Determine the [x, y] coordinate at the center of the cell enclosing the given text.  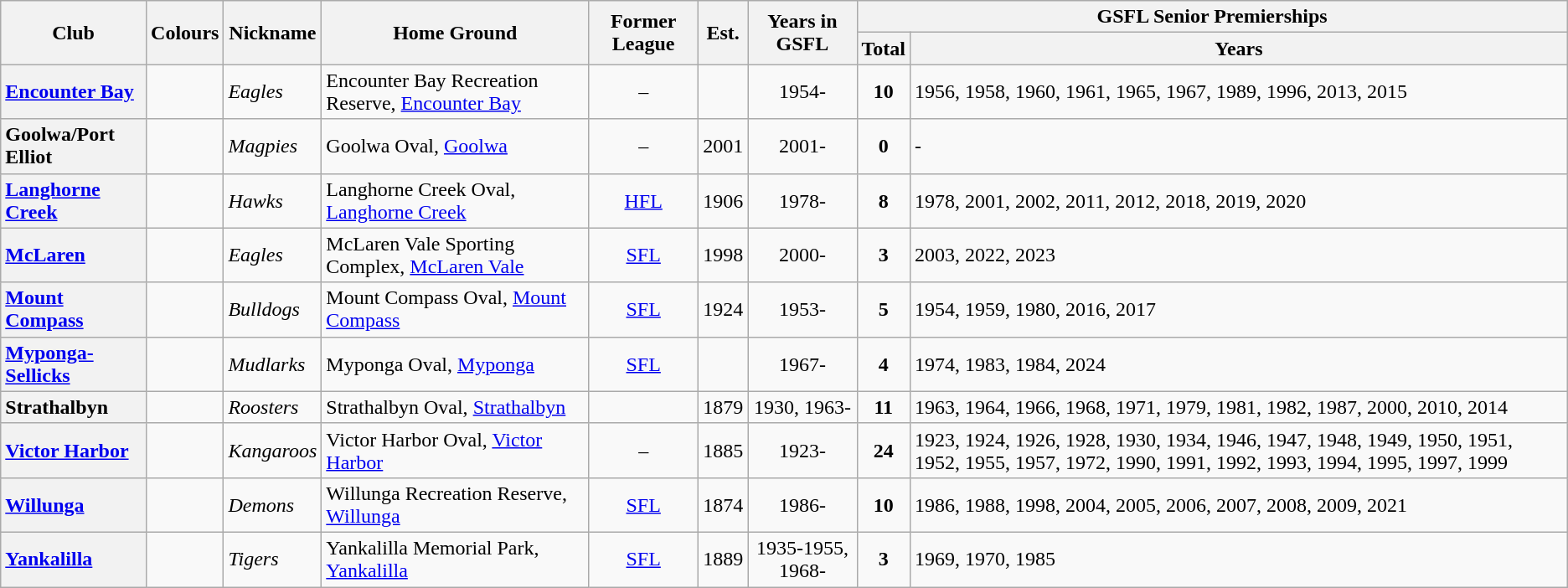
1874 [724, 504]
McLaren [74, 255]
Victor Harbor [74, 451]
1978- [802, 201]
Nickname [273, 33]
1986, 1988, 1998, 2004, 2005, 2006, 2007, 2008, 2009, 2021 [1240, 504]
McLaren Vale Sporting Complex, McLaren Vale [456, 255]
Victor Harbor Oval, Victor Harbor [456, 451]
Colours [185, 33]
Encounter Bay Recreation Reserve, Encounter Bay [456, 92]
2001 [724, 146]
2001- [802, 146]
24 [884, 451]
Willunga [74, 504]
1954- [802, 92]
Yankalilla Memorial Park, Yankalilla [456, 560]
2003, 2022, 2023 [1240, 255]
1923, 1924, 1926, 1928, 1930, 1934, 1946, 1947, 1948, 1949, 1950, 1951, 1952, 1955, 1957, 1972, 1990, 1991, 1992, 1993, 1994, 1995, 1997, 1999 [1240, 451]
1923- [802, 451]
1956, 1958, 1960, 1961, 1965, 1967, 1989, 1996, 2013, 2015 [1240, 92]
1978, 2001, 2002, 2011, 2012, 2018, 2019, 2020 [1240, 201]
Magpies [273, 146]
Years [1240, 49]
Willunga Recreation Reserve, Willunga [456, 504]
1963, 1964, 1966, 1968, 1971, 1979, 1981, 1982, 1987, 2000, 2010, 2014 [1240, 407]
Bulldogs [273, 310]
Mudlarks [273, 364]
Mount Compass Oval, Mount Compass [456, 310]
1967- [802, 364]
Roosters [273, 407]
1879 [724, 407]
Strathalbyn [74, 407]
1924 [724, 310]
Goolwa/Port Elliot [74, 146]
GSFL Senior Premierships [1212, 17]
1969, 1970, 1985 [1240, 560]
Mount Compass [74, 310]
Myponga-Sellicks [74, 364]
1889 [724, 560]
Club [74, 33]
Demons [273, 504]
1998 [724, 255]
Encounter Bay [74, 92]
Tigers [273, 560]
1885 [724, 451]
1986- [802, 504]
Langhorne Creek Oval, Langhorne Creek [456, 201]
Langhorne Creek [74, 201]
Home Ground [456, 33]
Kangaroos [273, 451]
1974, 1983, 1984, 2024 [1240, 364]
1930, 1963- [802, 407]
Myponga Oval, Myponga [456, 364]
1935-1955, 1968- [802, 560]
11 [884, 407]
8 [884, 201]
1906 [724, 201]
Total [884, 49]
5 [884, 310]
1953- [802, 310]
Est. [724, 33]
Former League [643, 33]
- [1240, 146]
2000- [802, 255]
0 [884, 146]
Hawks [273, 201]
Goolwa Oval, Goolwa [456, 146]
Yankalilla [74, 560]
Strathalbyn Oval, Strathalbyn [456, 407]
HFL [643, 201]
1954, 1959, 1980, 2016, 2017 [1240, 310]
Years in GSFL [802, 33]
4 [884, 364]
